Locate the cell with the specified text and output its [X, Y] center coordinate. 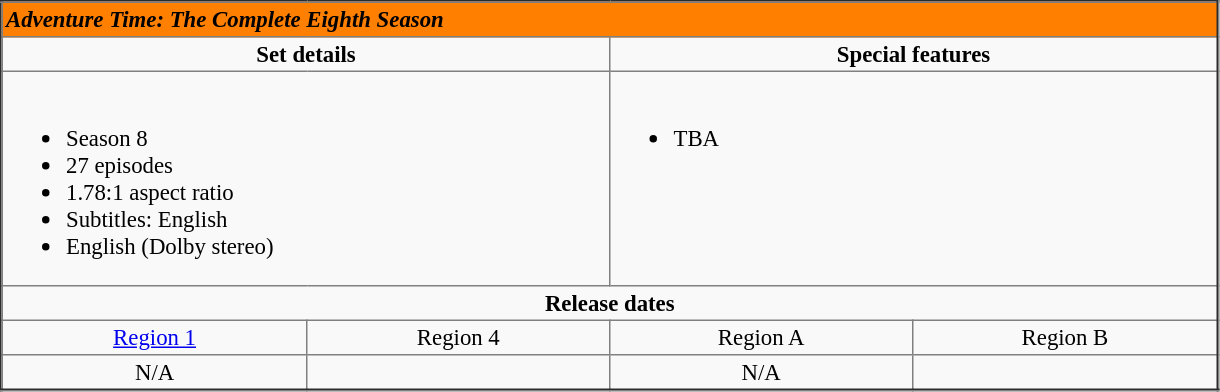
TBA [914, 178]
Adventure Time: The Complete Eighth Season [610, 20]
Special features [914, 54]
Region A [762, 338]
Set details [306, 54]
Release dates [610, 303]
Season 827 episodes1.78:1 aspect ratioSubtitles: EnglishEnglish (Dolby stereo) [306, 178]
Region 4 [458, 338]
Region 1 [154, 338]
Region B [1066, 338]
